For the text-containing cell, return its midpoint in [X, Y] coordinate format. 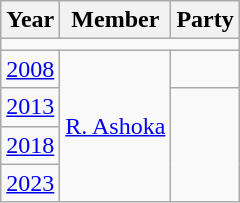
Party [205, 20]
R. Ashoka [116, 126]
2008 [30, 69]
Year [30, 20]
2023 [30, 183]
2018 [30, 145]
2013 [30, 107]
Member [116, 20]
